Provide the (X, Y) coordinate of the cell's center where the given text is located.  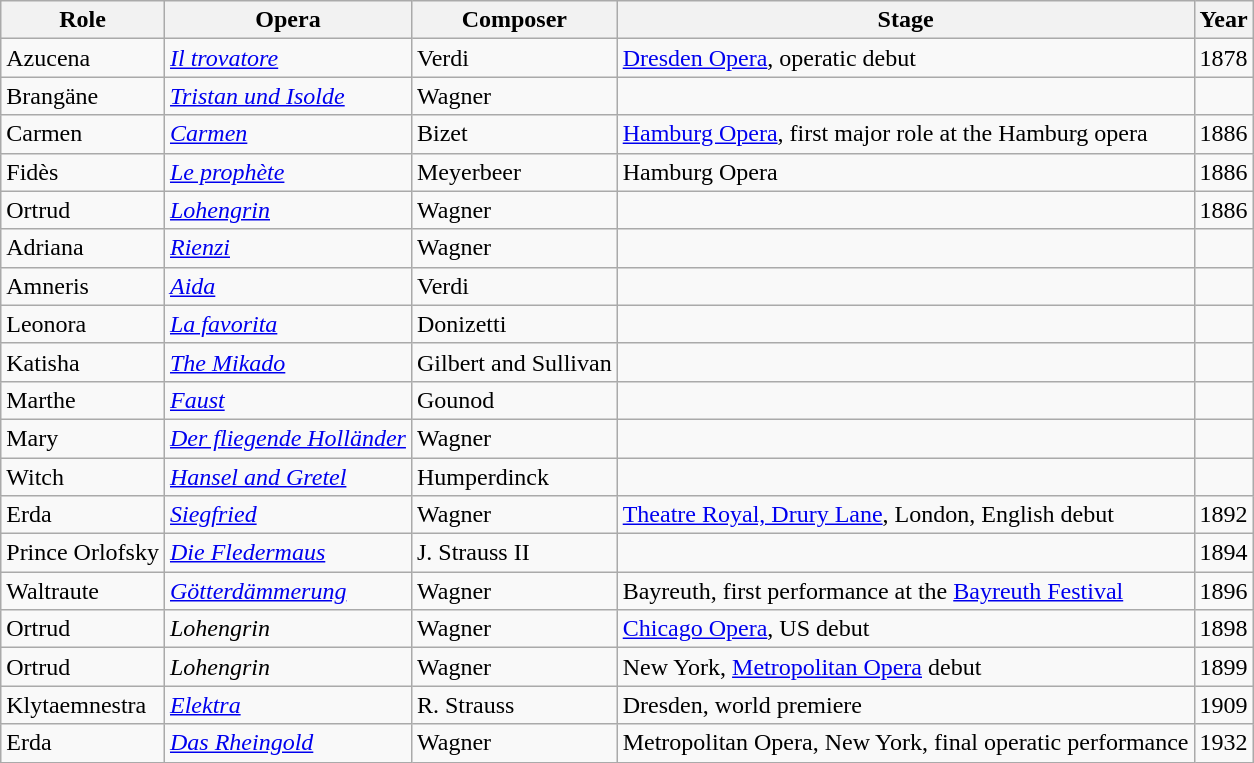
R. Strauss (514, 705)
Katisha (83, 362)
Brangäne (83, 96)
1932 (1224, 743)
1894 (1224, 553)
Elektra (288, 705)
1896 (1224, 591)
Rienzi (288, 248)
La favorita (288, 324)
Siegfried (288, 515)
Gilbert and Sullivan (514, 362)
Mary (83, 438)
Donizetti (514, 324)
Azucena (83, 58)
1899 (1224, 667)
1878 (1224, 58)
Waltraute (83, 591)
Hamburg Opera, first major role at the Hamburg opera (906, 134)
1909 (1224, 705)
Marthe (83, 400)
Year (1224, 20)
Klytaemnestra (83, 705)
1898 (1224, 629)
The Mikado (288, 362)
1892 (1224, 515)
Aida (288, 286)
Humperdinck (514, 477)
Prince Orlofsky (83, 553)
New York, Metropolitan Opera debut (906, 667)
Composer (514, 20)
Adriana (83, 248)
Bizet (514, 134)
Tristan und Isolde (288, 96)
Amneris (83, 286)
Dresden, world premiere (906, 705)
Hansel and Gretel (288, 477)
Dresden Opera, operatic debut (906, 58)
Stage (906, 20)
Witch (83, 477)
Le prophète (288, 172)
Role (83, 20)
Chicago Opera, US debut (906, 629)
J. Strauss II (514, 553)
Bayreuth, first performance at the Bayreuth Festival (906, 591)
Gounod (514, 400)
Hamburg Opera (906, 172)
Meyerbeer (514, 172)
Theatre Royal, Drury Lane, London, English debut (906, 515)
Götterdämmerung (288, 591)
Il trovatore (288, 58)
Das Rheingold (288, 743)
Fidès (83, 172)
Metropolitan Opera, New York, final operatic performance (906, 743)
Faust (288, 400)
Die Fledermaus (288, 553)
Leonora (83, 324)
Der fliegende Holländer (288, 438)
Opera (288, 20)
